Provide the [X, Y] coordinate of the cell's center where the given text is located.  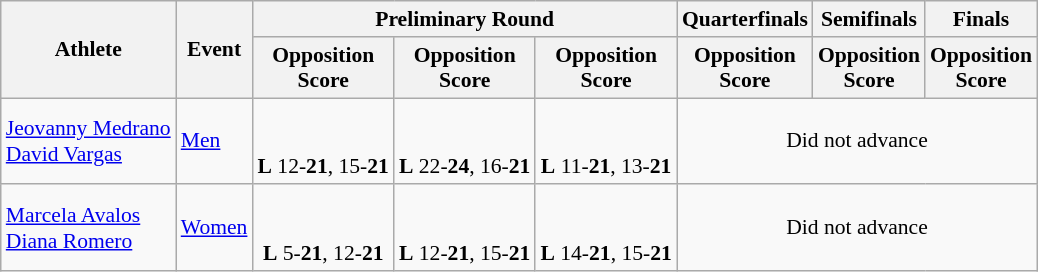
Finals [981, 19]
Women [214, 228]
Marcela AvalosDiana Romero [88, 228]
Semifinals [869, 19]
Men [214, 142]
L 14-21, 15-21 [606, 228]
Event [214, 50]
L 5-21, 12-21 [322, 228]
Athlete [88, 50]
Quarterfinals [745, 19]
Preliminary Round [464, 19]
L 22-24, 16-21 [464, 142]
Jeovanny MedranoDavid Vargas [88, 142]
L 11-21, 13-21 [606, 142]
